Find where the given text appears and provide that cell's center as (x, y) coordinate. 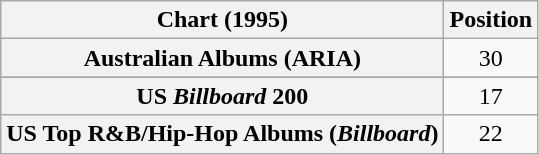
Australian Albums (ARIA) (222, 58)
US Billboard 200 (222, 96)
22 (491, 134)
US Top R&B/Hip-Hop Albums (Billboard) (222, 134)
17 (491, 96)
30 (491, 58)
Chart (1995) (222, 20)
Position (491, 20)
